Locate the cell with the specified text and output its (X, Y) center coordinate. 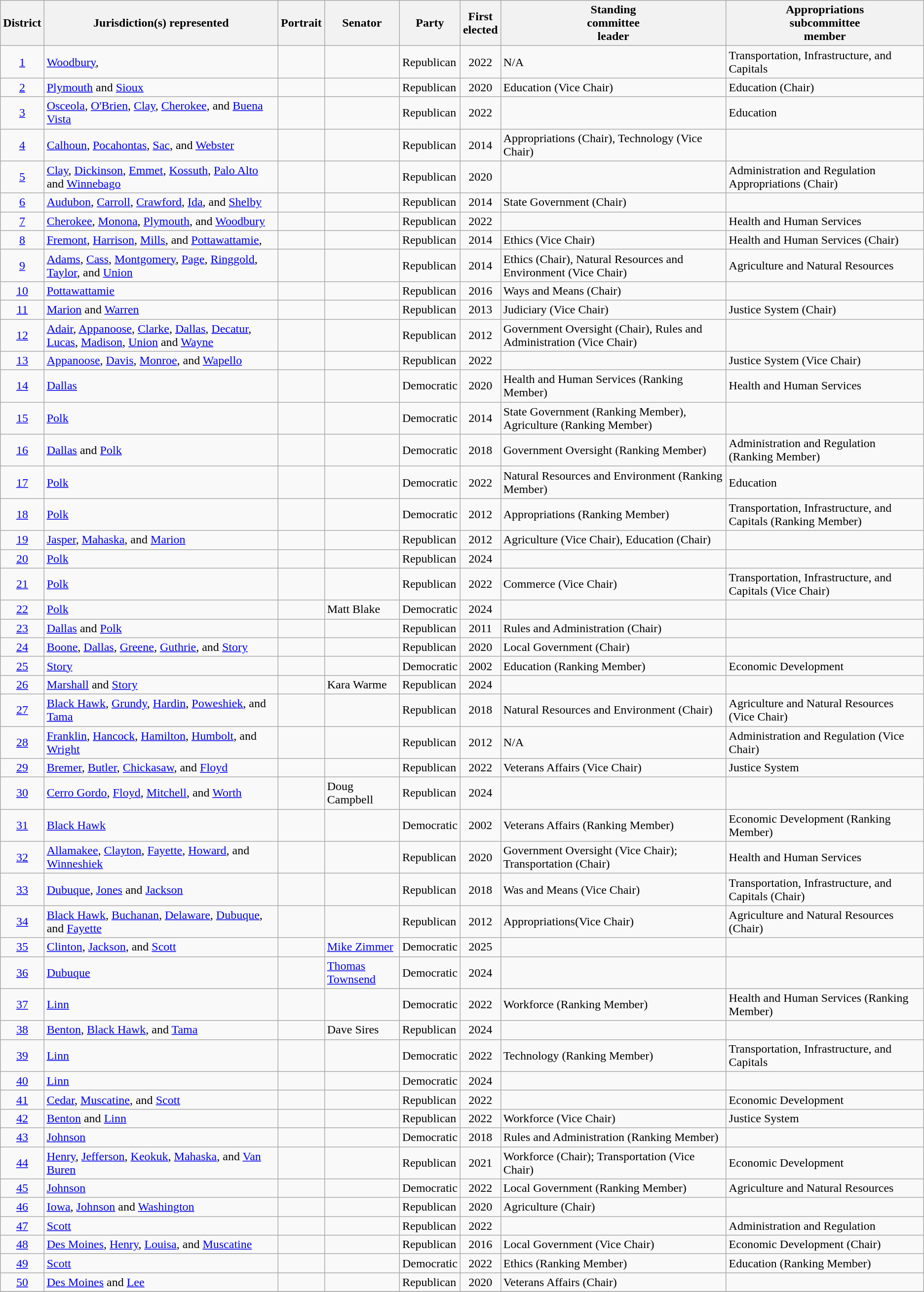
37 (22, 1005)
6 (22, 202)
Workforce (Chair); Transportation (Vice Chair) (613, 1163)
10 (22, 291)
Health and Human Services (Chair) (825, 240)
Administration and Regulation (Vice Chair) (825, 742)
29 (22, 768)
Local Government (Ranking Member) (613, 1188)
30 (22, 794)
Justice System (Chair) (825, 309)
9 (22, 266)
43 (22, 1137)
Cerro Gordo, Floyd, Mitchell, and Worth (161, 794)
Administration and Regulation (Ranking Member) (825, 450)
Black Hawk (161, 825)
Natural Resources and Environment (Chair) (613, 710)
Party (429, 23)
2025 (480, 947)
Story (161, 666)
Appropriationssubcommitteemember (825, 23)
Audubon, Carroll, Crawford, Ida, and Shelby (161, 202)
Adair, Appanoose, Clarke, Dallas, Decatur, Lucas, Madison, Union and Wayne (161, 335)
19 (22, 540)
24 (22, 647)
Jurisdiction(s) represented (161, 23)
13 (22, 361)
Dave Sires (362, 1030)
26 (22, 684)
36 (22, 972)
Adams, Cass, Montgomery, Page, Ringgold, Taylor, and Union (161, 266)
Pottawattamie (161, 291)
Commerce (Vice Chair) (613, 584)
Iowa, Johnson and Washington (161, 1207)
Marshall and Story (161, 684)
38 (22, 1030)
Benton and Linn (161, 1118)
Doug Campbell (362, 794)
Rules and Administration (Ranking Member) (613, 1137)
Rules and Administration (Chair) (613, 628)
Osceola, O'Brien, Clay, Cherokee, and Buena Vista (161, 113)
2021 (480, 1163)
Was and Means (Vice Chair) (613, 889)
Cedar, Muscatine, and Scott (161, 1100)
Plymouth and Sioux (161, 87)
Portrait (302, 23)
20 (22, 559)
Ethics (Vice Chair) (613, 240)
Economic Development (Chair) (825, 1245)
Benton, Black Hawk, and Tama (161, 1030)
27 (22, 710)
Education (Chair) (825, 87)
Boone, Dallas, Greene, Guthrie, and Story (161, 647)
2 (22, 87)
32 (22, 858)
Marion and Warren (161, 309)
44 (22, 1163)
23 (22, 628)
Veterans Affairs (Vice Chair) (613, 768)
17 (22, 483)
Transportation, Infrastructure, and Capitals (Chair) (825, 889)
Economic Development (Ranking Member) (825, 825)
Ethics (Ranking Member) (613, 1263)
49 (22, 1263)
Judiciary (Vice Chair) (613, 309)
Ways and Means (Chair) (613, 291)
Appropriations(Vice Chair) (613, 922)
Jasper, Mahaska, and Marion (161, 540)
Kara Warme (362, 684)
Dallas (161, 386)
Thomas Townsend (362, 972)
Standingcommitteeleader (613, 23)
Administration and Regulation (825, 1226)
Government Oversight (Ranking Member) (613, 450)
Calhoun, Pocahontas, Sac, and Webster (161, 145)
Fremont, Harrison, Mills, and Pottawattamie, (161, 240)
Henry, Jefferson, Keokuk, Mahaska, and Van Buren (161, 1163)
Dubuque, Jones and Jackson (161, 889)
25 (22, 666)
39 (22, 1055)
Transportation, Infrastructure, and Capitals (Ranking Member) (825, 514)
28 (22, 742)
Des Moines and Lee (161, 1282)
Administration and Regulation Appropriations (Chair) (825, 177)
42 (22, 1118)
Agriculture and Natural Resources (Vice Chair) (825, 710)
Woodbury, (161, 62)
State Government (Chair) (613, 202)
Agriculture and Natural Resources (Chair) (825, 922)
2011 (480, 628)
1 (22, 62)
Ethics (Chair), Natural Resources and Environment (Vice Chair) (613, 266)
Agriculture (Chair) (613, 1207)
14 (22, 386)
Workforce (Ranking Member) (613, 1005)
Local Government (Vice Chair) (613, 1245)
Workforce (Vice Chair) (613, 1118)
Agriculture (Vice Chair), Education (Chair) (613, 540)
40 (22, 1081)
Natural Resources and Environment (Ranking Member) (613, 483)
Education (Vice Chair) (613, 87)
2013 (480, 309)
33 (22, 889)
Local Government (Chair) (613, 647)
3 (22, 113)
Senator (362, 23)
47 (22, 1226)
Clay, Dickinson, Emmet, Kossuth, Palo Alto and Winnebago (161, 177)
Franklin, Hancock, Hamilton, Humbolt, and Wright (161, 742)
Appropriations (Chair), Technology (Vice Chair) (613, 145)
45 (22, 1188)
Cherokee, Monona, Plymouth, and Woodbury (161, 221)
Clinton, Jackson, and Scott (161, 947)
Des Moines, Henry, Louisa, and Muscatine (161, 1245)
Black Hawk, Grundy, Hardin, Poweshiek, and Tama (161, 710)
7 (22, 221)
41 (22, 1100)
District (22, 23)
State Government (Ranking Member), Agriculture (Ranking Member) (613, 418)
Justice System (Vice Chair) (825, 361)
Appropriations (Ranking Member) (613, 514)
35 (22, 947)
Firstelected (480, 23)
Dubuque (161, 972)
Black Hawk, Buchanan, Delaware, Dubuque, and Fayette (161, 922)
Mike Zimmer (362, 947)
4 (22, 145)
Government Oversight (Chair), Rules and Administration (Vice Chair) (613, 335)
Transportation, Infrastructure, and Capitals (Vice Chair) (825, 584)
Matt Blake (362, 609)
15 (22, 418)
31 (22, 825)
Veterans Affairs (Ranking Member) (613, 825)
Government Oversight (Vice Chair); Transportation (Chair) (613, 858)
Appanoose, Davis, Monroe, and Wapello (161, 361)
Veterans Affairs (Chair) (613, 1282)
Bremer, Butler, Chickasaw, and Floyd (161, 768)
11 (22, 309)
18 (22, 514)
16 (22, 450)
22 (22, 609)
5 (22, 177)
48 (22, 1245)
21 (22, 584)
Technology (Ranking Member) (613, 1055)
12 (22, 335)
8 (22, 240)
Allamakee, Clayton, Fayette, Howard, and Winneshiek (161, 858)
50 (22, 1282)
34 (22, 922)
46 (22, 1207)
